From the cell containing the given text, extract its center point as (x, y) coordinate. 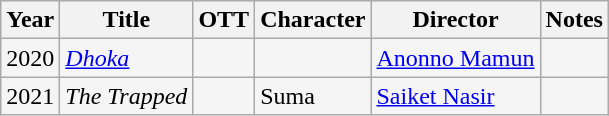
Director (456, 20)
2020 (30, 58)
Title (126, 20)
Anonno Mamun (456, 58)
Notes (574, 20)
OTT (224, 20)
Dhoka (126, 58)
Suma (313, 96)
Character (313, 20)
The Trapped (126, 96)
2021 (30, 96)
Year (30, 20)
Saiket Nasir (456, 96)
